Return (X, Y) of the center of cell containing provided text 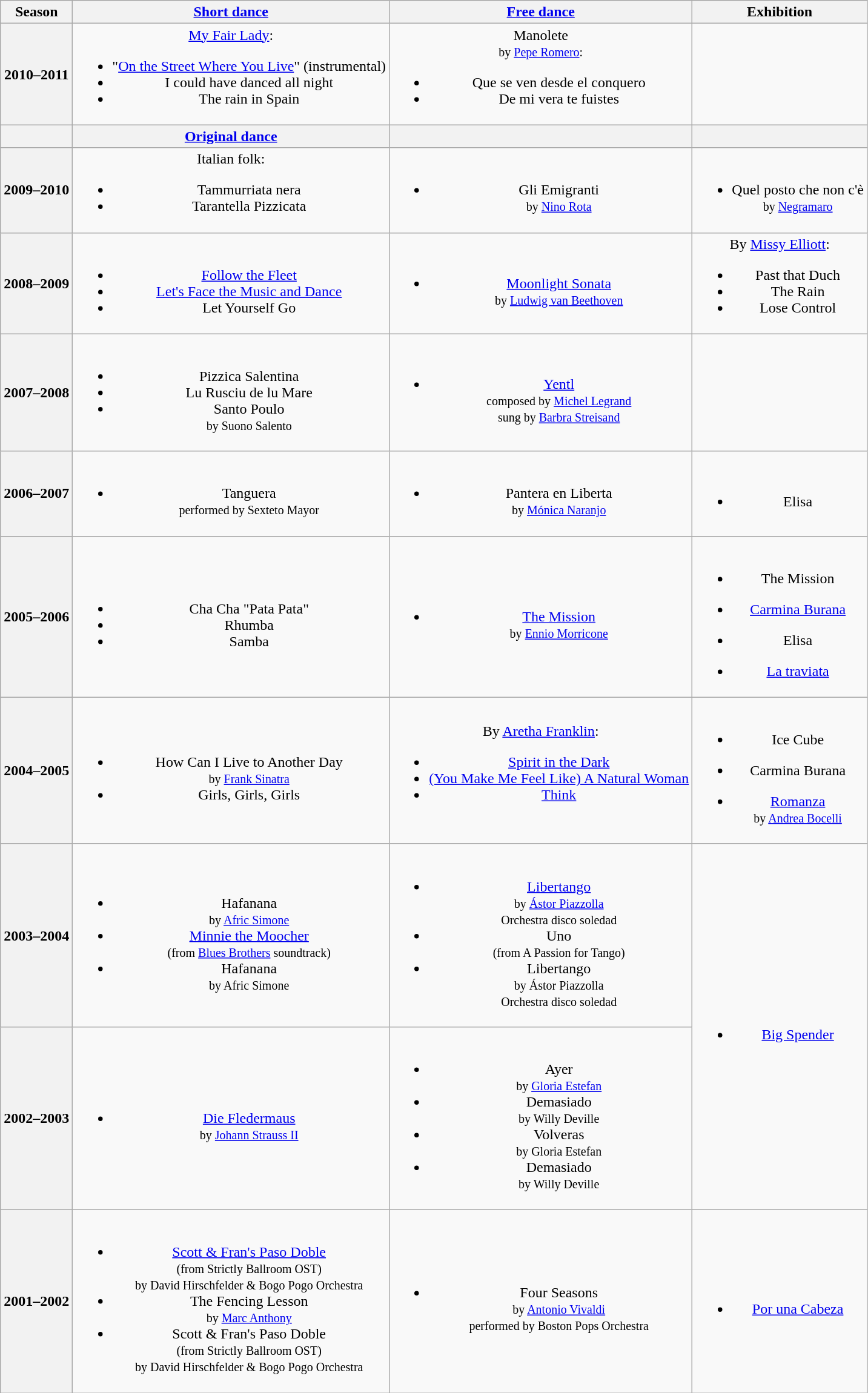
2010–2011 (36, 74)
Follow the FleetLet's Face the Music and DanceLet Yourself Go (231, 283)
2008–2009 (36, 283)
2004–2005 (36, 770)
Hafanana by Afric Simone Minnie the Moocher (from Blues Brothers soundtrack) Hafanana by Afric Simone (231, 935)
2005–2006 (36, 617)
Ayer by Gloria Estefan Demasiado by Willy Deville Volveras by Gloria Estefan Demasiado by Willy Deville (541, 1118)
Original dance (231, 136)
The Mission by Ennio Morricone (541, 617)
Die Fledermaus by Johann Strauss II (231, 1118)
Ice CubeCarmina BuranaRomanza by Andrea Bocelli (780, 770)
Elisa (780, 494)
2001–2002 (36, 1301)
Season (36, 12)
My Fair Lady:"On the Street Where You Live" (instrumental)I could have danced all nightThe rain in Spain (231, 74)
2007–2008 (36, 392)
How Can I Live to Another Day by Frank Sinatra Girls, Girls, Girls (231, 770)
Cha Cha "Pata Pata"RhumbaSamba (231, 617)
Manolete by Pepe Romero:Que se ven desde el conqueroDe mi vera te fuistes (541, 74)
2009–2010 (36, 190)
Pizzica SalentinaLu Rusciu de lu MareSanto Poulo by Suono Salento (231, 392)
Quel posto che non c'è by Negramaro (780, 190)
By Missy Elliott:Past that DuchThe RainLose Control (780, 283)
By Aretha Franklin:Spirit in the Dark(You Make Me Feel Like) A Natural WomanThink (541, 770)
Yentl composed by Michel Legrand sung by Barbra Streisand (541, 392)
Big Spender (780, 1027)
Exhibition (780, 12)
The MissionCarmina BuranaElisaLa traviata (780, 617)
Four Seasons by Antonio Vivaldi performed by Boston Pops Orchestra (541, 1301)
Gli Emigranti by Nino Rota (541, 190)
Pantera en Liberta by Mónica Naranjo (541, 494)
2002–2003 (36, 1118)
Short dance (231, 12)
Moonlight Sonata by Ludwig van Beethoven (541, 283)
Free dance (541, 12)
Italian folk:Tammurriata neraTarantella Pizzicata (231, 190)
2006–2007 (36, 494)
Tanguera performed by Sexteto Mayor (231, 494)
Por una Cabeza (780, 1301)
2003–2004 (36, 935)
Libertango by Ástor Piazzolla Orchestra disco soledad Uno (from A Passion for Tango) Libertango by Ástor Piazzolla Orchestra disco soledad (541, 935)
